Search for the cell housing the specified text and yield its (x, y) center coordinate. 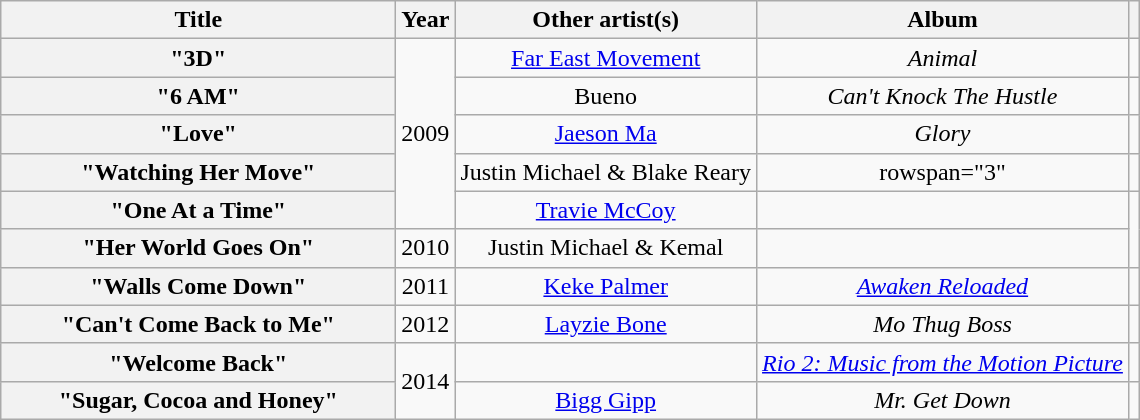
Awaken Reloaded (943, 286)
"Her World Goes On" (198, 248)
2011 (426, 286)
"Walls Come Down" (198, 286)
Mo Thug Boss (943, 324)
Glory (943, 134)
"Welcome Back" (198, 362)
2012 (426, 324)
rowspan="3" (943, 172)
Jaeson Ma (606, 134)
"Sugar, Cocoa and Honey" (198, 400)
Far East Movement (606, 58)
2009 (426, 134)
Title (198, 20)
Year (426, 20)
"3D" (198, 58)
2014 (426, 381)
Bigg Gipp (606, 400)
Album (943, 20)
"One At a Time" (198, 210)
"6 AM" (198, 96)
Bueno (606, 96)
"Can't Come Back to Me" (198, 324)
Mr. Get Down (943, 400)
2010 (426, 248)
Keke Palmer (606, 286)
Justin Michael & Kemal (606, 248)
Can't Knock The Hustle (943, 96)
"Love" (198, 134)
Justin Michael & Blake Reary (606, 172)
Animal (943, 58)
Layzie Bone (606, 324)
Rio 2: Music from the Motion Picture (943, 362)
Travie McCoy (606, 210)
"Watching Her Move" (198, 172)
Other artist(s) (606, 20)
